From the cell containing the given text, extract its center point as [X, Y] coordinate. 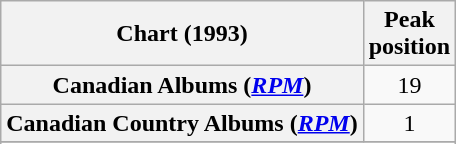
19 [409, 85]
Peakposition [409, 34]
Canadian Country Albums (RPM) [182, 123]
Chart (1993) [182, 34]
1 [409, 123]
Canadian Albums (RPM) [182, 85]
